Return the (X, Y) coordinate for the center point of the cell that contains the specified text.  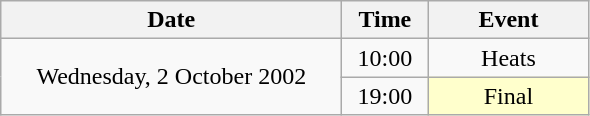
Wednesday, 2 October 2002 (172, 77)
Date (172, 20)
Heats (508, 58)
Event (508, 20)
Time (385, 20)
19:00 (385, 96)
Final (508, 96)
10:00 (385, 58)
